Extract the (X, Y) coordinate from the center of the cell holding the provided text.  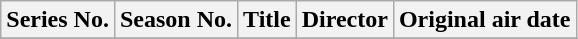
Director (344, 20)
Original air date (484, 20)
Title (268, 20)
Series No. (58, 20)
Season No. (176, 20)
